Determine the [x, y] coordinate at the center of the cell enclosing the given text.  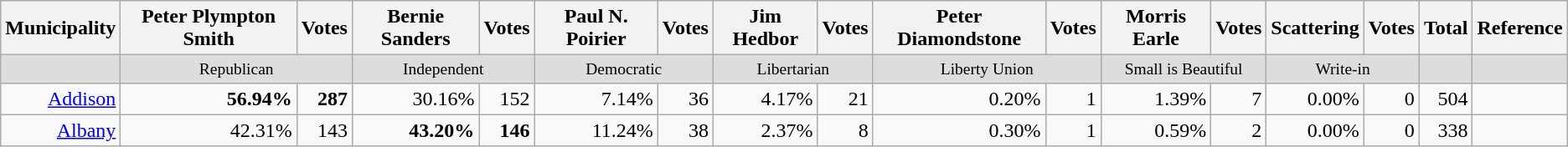
Morris Earle [1156, 28]
21 [845, 99]
11.24% [596, 130]
143 [324, 130]
42.31% [209, 130]
36 [685, 99]
0.59% [1156, 130]
43.20% [415, 130]
30.16% [415, 99]
7.14% [596, 99]
Libertarian [792, 68]
Jim Hedbor [766, 28]
56.94% [209, 99]
Liberty Union [987, 68]
Albany [60, 130]
Independent [443, 68]
8 [845, 130]
2.37% [766, 130]
Scattering [1315, 28]
Republican [236, 68]
338 [1446, 130]
146 [507, 130]
504 [1446, 99]
Municipality [60, 28]
0.20% [959, 99]
Paul N. Poirier [596, 28]
Total [1446, 28]
287 [324, 99]
Write-in [1344, 68]
Addison [60, 99]
0.30% [959, 130]
152 [507, 99]
Democratic [623, 68]
38 [685, 130]
1.39% [1156, 99]
4.17% [766, 99]
Small is Beautiful [1184, 68]
Peter Plympton Smith [209, 28]
Reference [1519, 28]
Peter Diamondstone [959, 28]
Bernie Sanders [415, 28]
7 [1239, 99]
2 [1239, 130]
